Pinpoint the cell where the given text exists, returning its [x, y] midpoint coordinate. 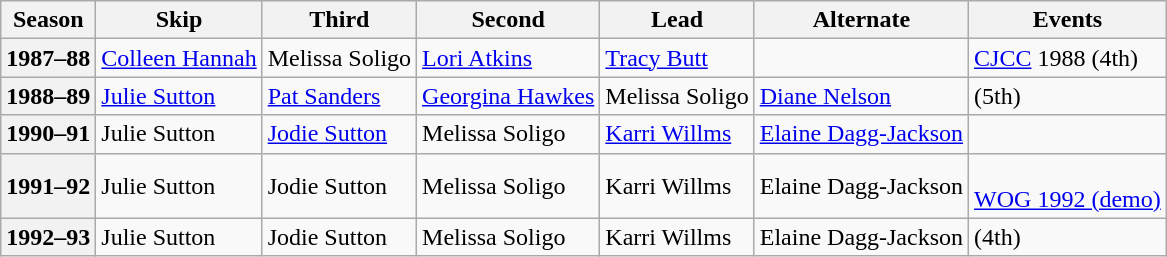
Georgina Hawkes [508, 96]
Skip [179, 20]
Colleen Hannah [179, 58]
1987–88 [48, 58]
(5th) [1068, 96]
(4th) [1068, 237]
Second [508, 20]
CJCC 1988 (4th) [1068, 58]
Tracy Butt [677, 58]
Pat Sanders [339, 96]
WOG 1992 (demo) [1068, 186]
Alternate [861, 20]
Third [339, 20]
Diane Nelson [861, 96]
Lead [677, 20]
Events [1068, 20]
1990–91 [48, 134]
Lori Atkins [508, 58]
1992–93 [48, 237]
1991–92 [48, 186]
Season [48, 20]
1988–89 [48, 96]
